Extract the [x, y] coordinate from the center of the cell holding the provided text.  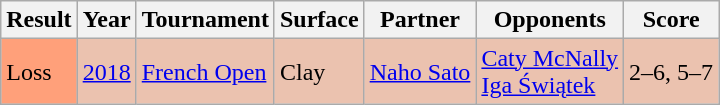
Result [39, 20]
2018 [106, 72]
2–6, 5–7 [672, 72]
Tournament [205, 20]
Surface [319, 20]
Score [672, 20]
Caty McNally Iga Świątek [550, 72]
Naho Sato [420, 72]
Loss [39, 72]
Opponents [550, 20]
French Open [205, 72]
Partner [420, 20]
Year [106, 20]
Clay [319, 72]
